Locate the cell with the specified text and output its (x, y) center coordinate. 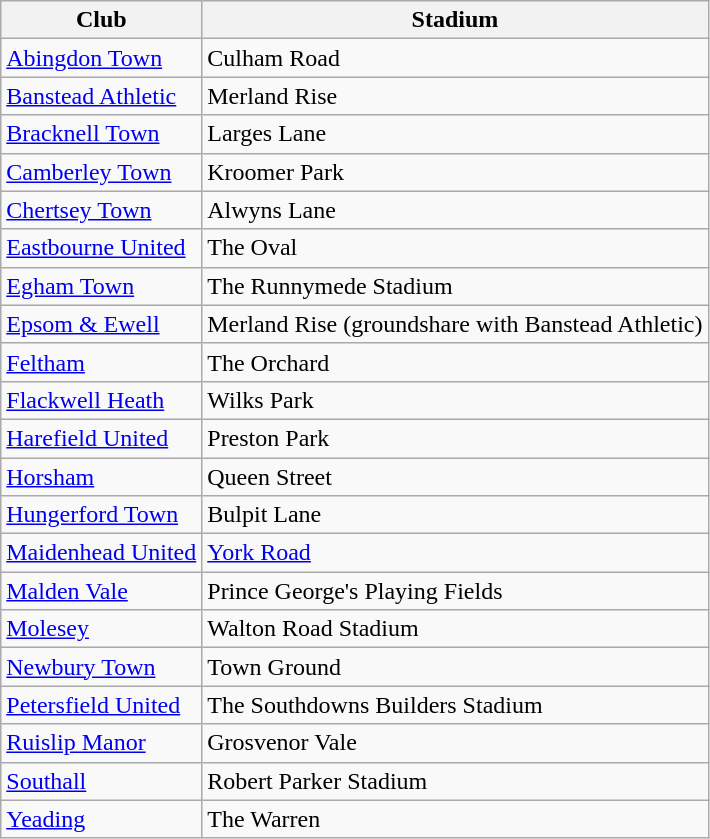
Ruislip Manor (102, 743)
Hungerford Town (102, 515)
Grosvenor Vale (455, 743)
Southall (102, 781)
Merland Rise (groundshare with Banstead Athletic) (455, 324)
Kroomer Park (455, 172)
Robert Parker Stadium (455, 781)
Harefield United (102, 438)
Bulpit Lane (455, 515)
Yeading (102, 819)
Town Ground (455, 667)
Feltham (102, 362)
The Southdowns Builders Stadium (455, 705)
Epsom & Ewell (102, 324)
Eastbourne United (102, 248)
Merland Rise (455, 96)
Chertsey Town (102, 210)
Banstead Athletic (102, 96)
Wilks Park (455, 400)
Prince George's Playing Fields (455, 591)
Club (102, 20)
The Orchard (455, 362)
The Runnymede Stadium (455, 286)
Maidenhead United (102, 553)
Culham Road (455, 58)
Egham Town (102, 286)
York Road (455, 553)
Molesey (102, 629)
Queen Street (455, 477)
Larges Lane (455, 134)
Bracknell Town (102, 134)
Flackwell Heath (102, 400)
Malden Vale (102, 591)
The Warren (455, 819)
Horsham (102, 477)
The Oval (455, 248)
Stadium (455, 20)
Walton Road Stadium (455, 629)
Petersfield United (102, 705)
Abingdon Town (102, 58)
Alwyns Lane (455, 210)
Newbury Town (102, 667)
Camberley Town (102, 172)
Preston Park (455, 438)
